From the cell containing the given text, extract its center point as (X, Y) coordinate. 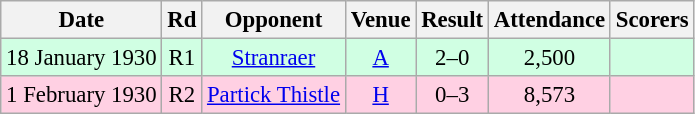
R1 (182, 58)
H (380, 95)
Venue (380, 20)
1 February 1930 (82, 95)
R2 (182, 95)
2–0 (452, 58)
Scorers (652, 20)
Opponent (274, 20)
Partick Thistle (274, 95)
Rd (182, 20)
2,500 (549, 58)
Date (82, 20)
A (380, 58)
Stranraer (274, 58)
Result (452, 20)
18 January 1930 (82, 58)
0–3 (452, 95)
8,573 (549, 95)
Attendance (549, 20)
